Return the [x, y] coordinate for the center point of the cell that contains the specified text.  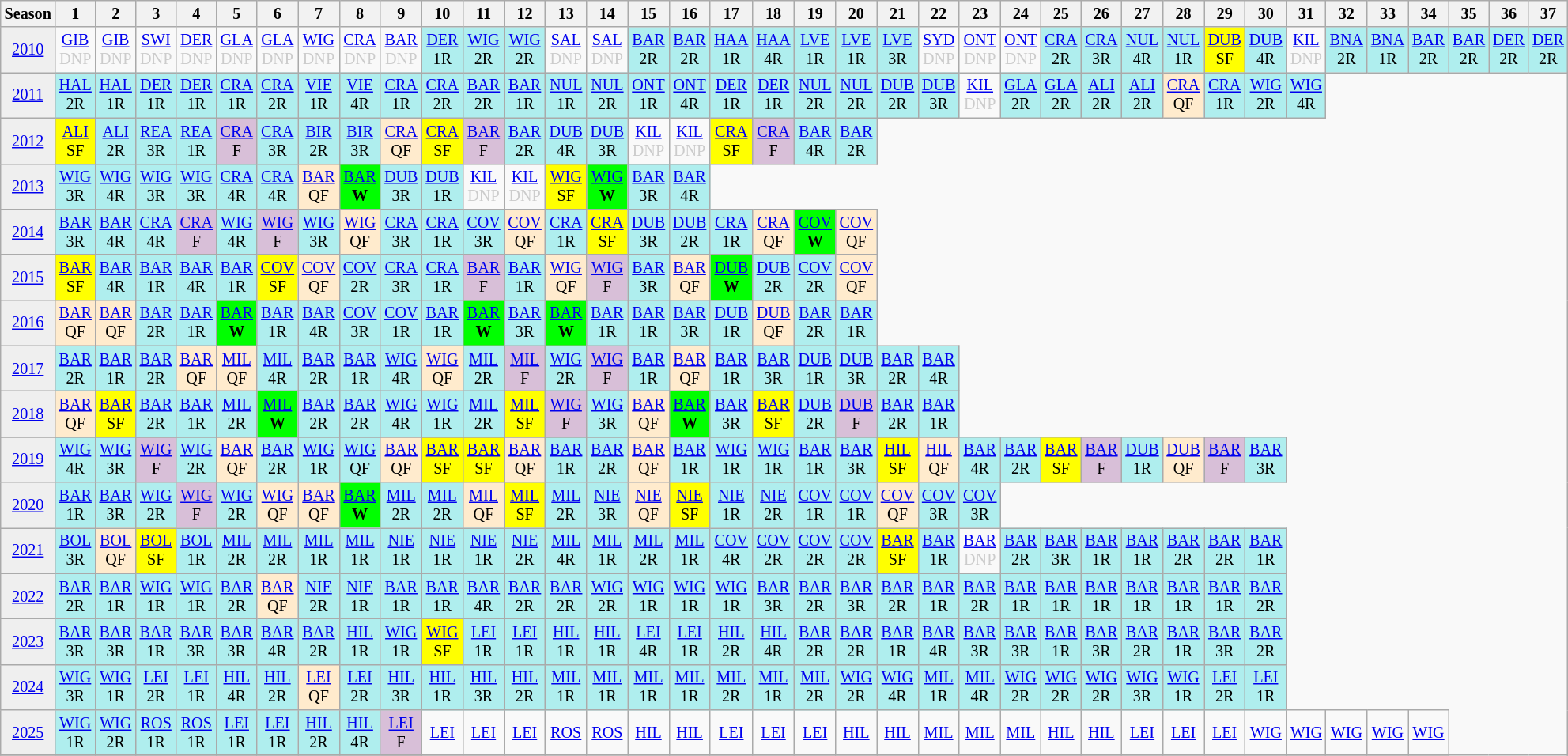
REA3R [157, 141]
HILQF [939, 459]
HAL2R [76, 96]
17 [731, 14]
DERDNP [196, 50]
NUL4R [1142, 50]
34 [1428, 14]
2017 [28, 369]
2024 [28, 687]
2 [115, 14]
ALISF [76, 141]
2013 [28, 187]
Season [28, 14]
HAA1R [731, 50]
2019 [28, 459]
15 [648, 14]
NIESF [690, 505]
32 [1347, 14]
HAL1R [115, 96]
LEIF [401, 733]
BNA2R [1347, 50]
8 [360, 14]
REA1R [196, 141]
3 [157, 14]
23 [980, 14]
7 [319, 14]
28 [1183, 14]
26 [1101, 14]
2022 [28, 596]
29 [1225, 14]
22 [939, 14]
2018 [28, 414]
18 [773, 14]
2021 [28, 551]
2014 [28, 232]
33 [1388, 14]
2025 [28, 733]
27 [1142, 14]
2012 [28, 141]
WIGW [607, 187]
DUBSF [1225, 50]
LEIQF [319, 687]
NIEQF [648, 505]
BNA1R [1388, 50]
BOLQF [115, 551]
HAA4R [773, 50]
COVSF [278, 278]
DUBW [731, 278]
VIE4R [360, 96]
10 [442, 14]
2011 [28, 96]
6 [278, 14]
12 [525, 14]
2023 [28, 642]
5 [237, 14]
14 [607, 14]
2020 [28, 505]
BOLSF [157, 551]
19 [815, 14]
BIR3R [360, 141]
16 [690, 14]
13 [566, 14]
21 [897, 14]
BOL1R [196, 551]
20 [856, 14]
ONT1R [648, 96]
VIE1R [319, 96]
BOL3R [76, 551]
SYDDNP [939, 50]
MILF [525, 369]
9 [401, 14]
NIE3R [607, 505]
2016 [28, 323]
CRADNP [360, 50]
ONT4R [690, 96]
COVW [815, 232]
LVE3R [897, 50]
36 [1509, 14]
24 [1020, 14]
COV4R [731, 551]
30 [1266, 14]
SWIDNP [157, 50]
BIR2R [319, 141]
2010 [28, 50]
1 [76, 14]
LEI4R [648, 642]
25 [1061, 14]
35 [1469, 14]
11 [483, 14]
MILW [278, 414]
HILSF [897, 459]
DUBF [856, 414]
4 [196, 14]
WIGDNP [319, 50]
37 [1548, 14]
2015 [28, 278]
31 [1306, 14]
